Scan for the cell matching the given text and deliver its [X, Y] coordinate at center. 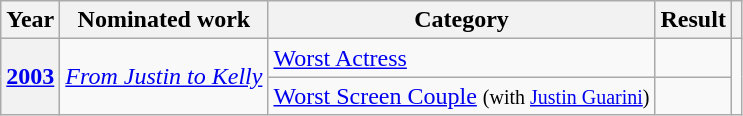
Year [30, 20]
From Justin to Kelly [164, 77]
Worst Actress [462, 58]
Category [462, 20]
2003 [30, 77]
Nominated work [164, 20]
Worst Screen Couple (with Justin Guarini) [462, 96]
Result [693, 20]
